For the text-containing cell, return its midpoint in [X, Y] coordinate format. 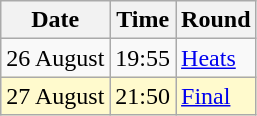
26 August [56, 58]
27 August [56, 96]
Date [56, 20]
Final [216, 96]
Round [216, 20]
Time [143, 20]
19:55 [143, 58]
21:50 [143, 96]
Heats [216, 58]
